Find where the given text appears and provide that cell's center as [X, Y] coordinate. 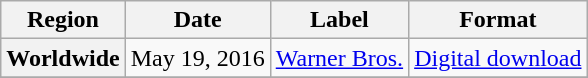
Digital download [498, 58]
Label [339, 20]
Worldwide [63, 58]
Warner Bros. [339, 58]
Format [498, 20]
May 19, 2016 [198, 58]
Region [63, 20]
Date [198, 20]
